Detect which cell encompasses the target text, then output its (X, Y) center coordinate. 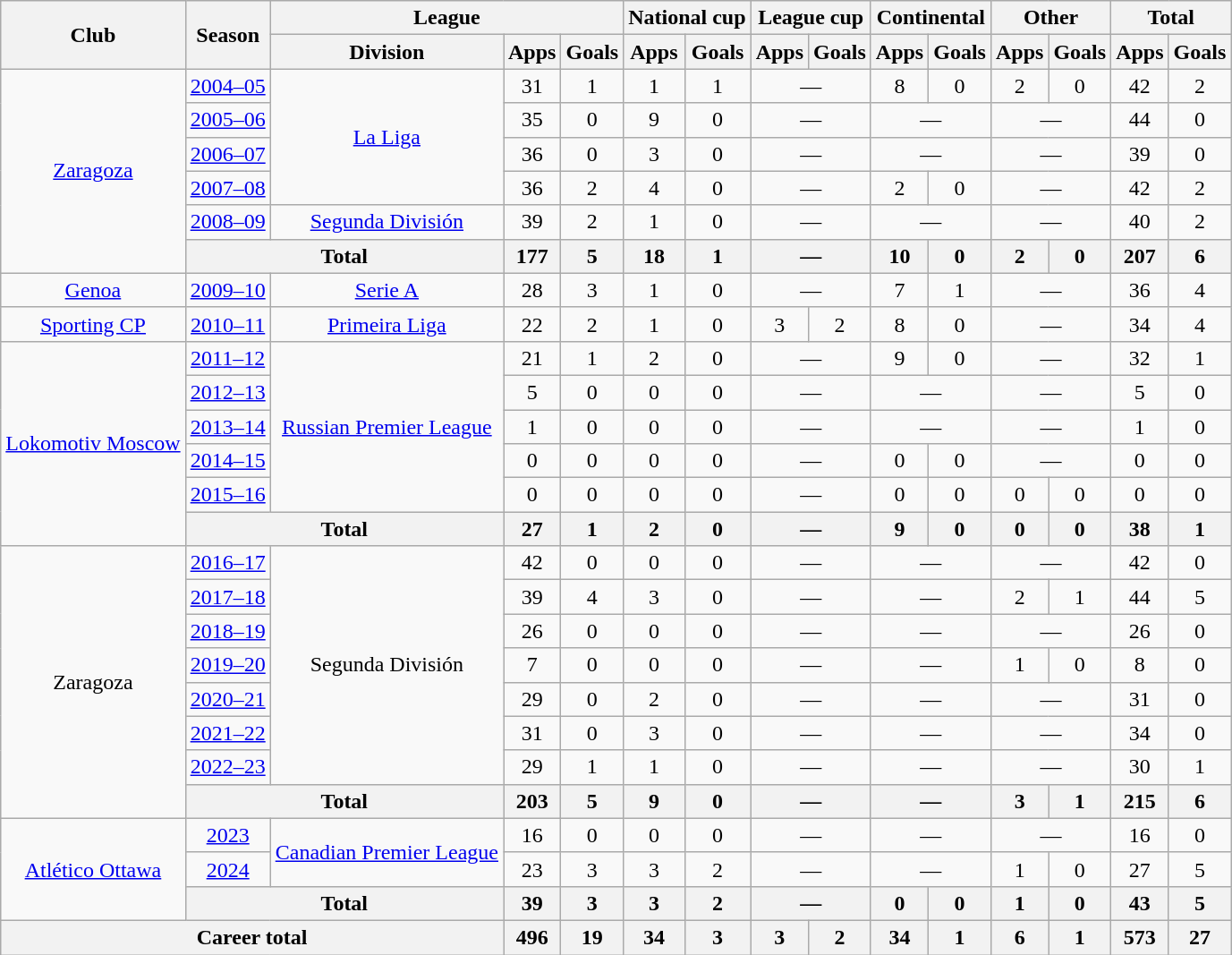
19 (592, 937)
2004–05 (227, 86)
2006–07 (227, 154)
177 (531, 256)
Russian Premier League (387, 426)
2013–14 (227, 427)
Other (1050, 18)
573 (1140, 937)
2016–17 (227, 563)
2023 (227, 835)
2005–06 (227, 120)
Continental (930, 18)
Club (93, 35)
30 (1140, 767)
22 (531, 324)
2011–12 (227, 358)
32 (1140, 358)
2010–11 (227, 324)
Genoa (93, 290)
National cup (687, 18)
2014–15 (227, 461)
10 (899, 256)
2008–09 (227, 222)
28 (531, 290)
Sporting CP (93, 324)
2019–20 (227, 665)
40 (1140, 222)
2021–22 (227, 733)
League cup (811, 18)
21 (531, 358)
Canadian Premier League (387, 852)
496 (531, 937)
2017–18 (227, 597)
35 (531, 120)
Season (227, 35)
2012–13 (227, 392)
Lokomotiv Moscow (93, 443)
Primeira Liga (387, 324)
2007–08 (227, 188)
League (446, 18)
203 (531, 801)
2018–19 (227, 631)
Serie A (387, 290)
18 (654, 256)
207 (1140, 256)
Atlético Ottawa (93, 869)
43 (1140, 903)
2009–10 (227, 290)
La Liga (387, 137)
38 (1140, 529)
2022–23 (227, 767)
Division (387, 52)
23 (531, 869)
2024 (227, 869)
215 (1140, 801)
2015–16 (227, 495)
Career total (252, 937)
2020–21 (227, 699)
